Return [X, Y] of the center of cell containing provided text 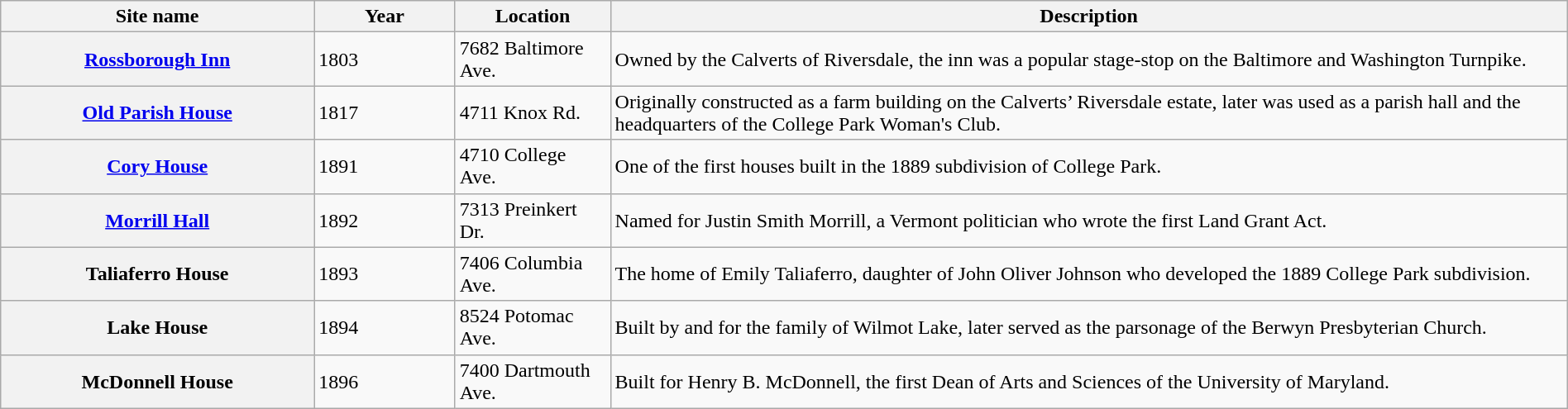
Owned by the Calverts of Riversdale, the inn was a popular stage-stop on the Baltimore and Washington Turnpike. [1088, 59]
Built by and for the family of Wilmot Lake, later served as the parsonage of the Berwyn Presbyterian Church. [1088, 327]
1803 [385, 59]
Year [385, 17]
Taliaferro House [157, 274]
1817 [385, 112]
4710 College Ave. [533, 167]
Old Parish House [157, 112]
Named for Justin Smith Morrill, a Vermont politician who wrote the first Land Grant Act. [1088, 220]
Morrill Hall [157, 220]
Lake House [157, 327]
Description [1088, 17]
7406 Columbia Ave. [533, 274]
8524 Potomac Ave. [533, 327]
Location [533, 17]
One of the first houses built in the 1889 subdivision of College Park. [1088, 167]
7682 Baltimore Ave. [533, 59]
Site name [157, 17]
1891 [385, 167]
1893 [385, 274]
1892 [385, 220]
McDonnell House [157, 382]
1894 [385, 327]
The home of Emily Taliaferro, daughter of John Oliver Johnson who developed the 1889 College Park subdivision. [1088, 274]
Rossborough Inn [157, 59]
Cory House [157, 167]
7400 Dartmouth Ave. [533, 382]
4711 Knox Rd. [533, 112]
1896 [385, 382]
7313 Preinkert Dr. [533, 220]
Built for Henry B. McDonnell, the first Dean of Arts and Sciences of the University of Maryland. [1088, 382]
